Identify which cell holds the provided text, then report its (x, y) central coordinate. 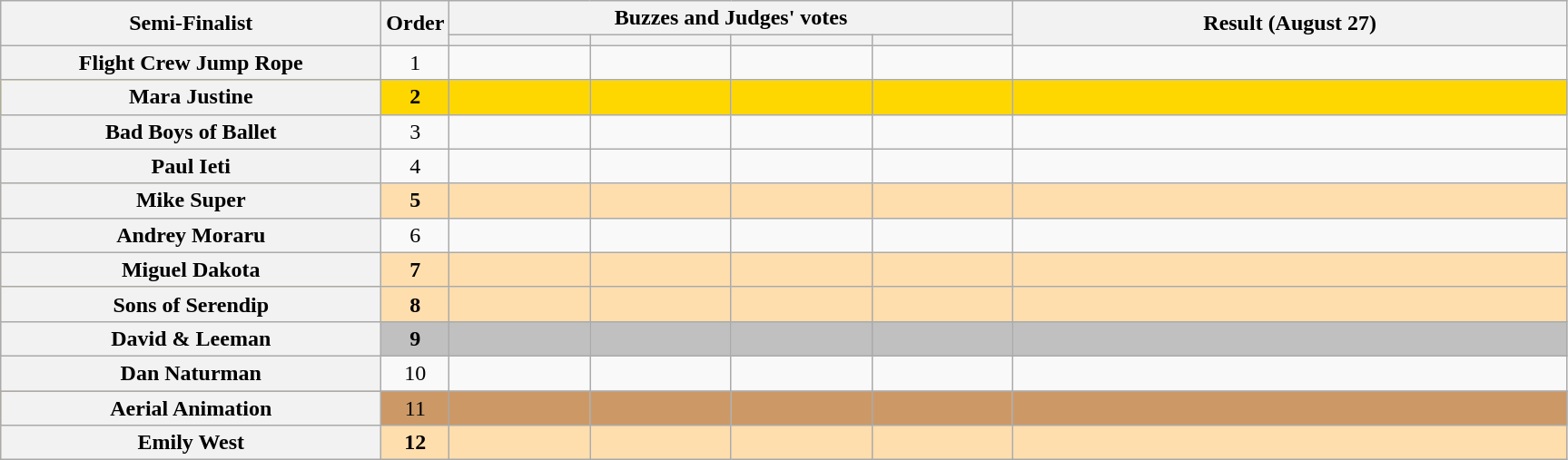
3 (416, 132)
9 (416, 338)
7 (416, 269)
Mike Super (191, 201)
Order (416, 24)
Miguel Dakota (191, 269)
1 (416, 63)
4 (416, 166)
Result (August 27) (1289, 24)
Bad Boys of Ballet (191, 132)
Sons of Serendip (191, 304)
Semi-Finalist (191, 24)
8 (416, 304)
12 (416, 443)
Andrey Moraru (191, 235)
2 (416, 97)
Dan Naturman (191, 373)
Mara Justine (191, 97)
Paul Ieti (191, 166)
David & Leeman (191, 338)
Aerial Animation (191, 407)
Flight Crew Jump Rope (191, 63)
5 (416, 201)
6 (416, 235)
Emily West (191, 443)
Buzzes and Judges' votes (731, 18)
10 (416, 373)
11 (416, 407)
